Detect which cell encompasses the target text, then output its [x, y] center coordinate. 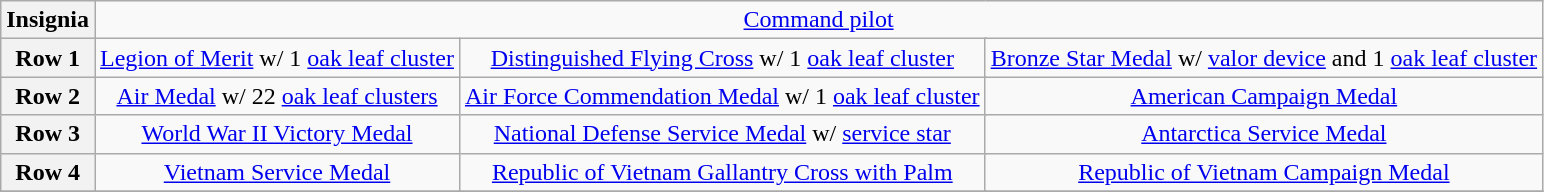
Row 1 [48, 58]
American Campaign Medal [1264, 96]
Row 3 [48, 134]
Republic of Vietnam Gallantry Cross with Palm [722, 172]
Republic of Vietnam Campaign Medal [1264, 172]
Air Medal w/ 22 oak leaf clusters [278, 96]
Legion of Merit w/ 1 oak leaf cluster [278, 58]
Command pilot [819, 20]
Bronze Star Medal w/ valor device and 1 oak leaf cluster [1264, 58]
Vietnam Service Medal [278, 172]
Row 2 [48, 96]
National Defense Service Medal w/ service star [722, 134]
World War II Victory Medal [278, 134]
Distinguished Flying Cross w/ 1 oak leaf cluster [722, 58]
Air Force Commendation Medal w/ 1 oak leaf cluster [722, 96]
Row 4 [48, 172]
Antarctica Service Medal [1264, 134]
Insignia [48, 20]
